Provide the [X, Y] coordinate of the cell's center where the given text is located.  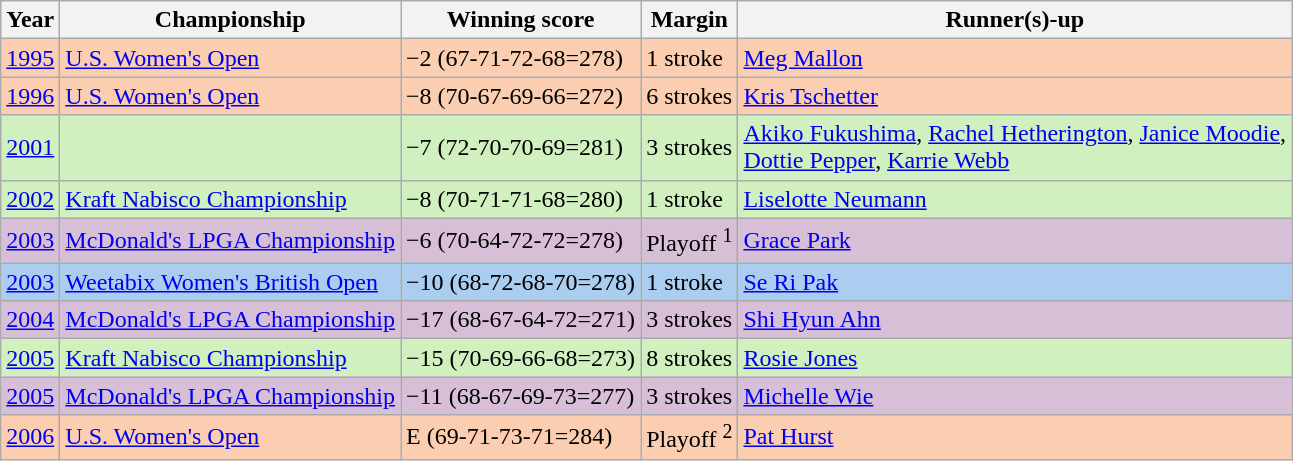
−7 (72-70-70-69=281) [521, 148]
Championship [230, 20]
1995 [30, 58]
Year [30, 20]
Rosie Jones [1015, 358]
6 strokes [690, 96]
Pat Hurst [1015, 438]
Margin [690, 20]
−2 (67-71-72-68=278) [521, 58]
Se Ri Pak [1015, 282]
1996 [30, 96]
Weetabix Women's British Open [230, 282]
Akiko Fukushima, Rachel Hetherington, Janice Moodie, Dottie Pepper, Karrie Webb [1015, 148]
2004 [30, 320]
2002 [30, 199]
Playoff 2 [690, 438]
2006 [30, 438]
2001 [30, 148]
8 strokes [690, 358]
E (69-71-73-71=284) [521, 438]
−15 (70-69-66-68=273) [521, 358]
Winning score [521, 20]
Shi Hyun Ahn [1015, 320]
−11 (68-67-69-73=277) [521, 396]
Liselotte Neumann [1015, 199]
−8 (70-71-71-68=280) [521, 199]
Meg Mallon [1015, 58]
Grace Park [1015, 240]
−8 (70-67-69-66=272) [521, 96]
Runner(s)-up [1015, 20]
−17 (68-67-64-72=271) [521, 320]
−10 (68-72-68-70=278) [521, 282]
−6 (70-64-72-72=278) [521, 240]
Kris Tschetter [1015, 96]
Playoff 1 [690, 240]
Michelle Wie [1015, 396]
